Detect which cell encompasses the target text, then output its [X, Y] center coordinate. 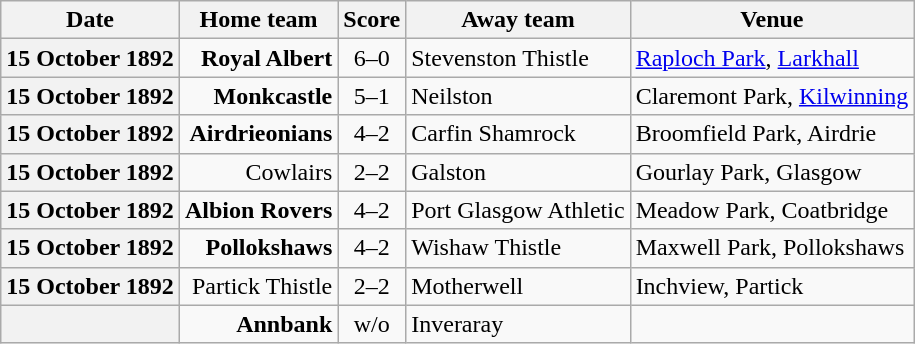
Away team [518, 20]
Stevenston Thistle [518, 58]
Broomfield Park, Airdrie [772, 134]
Cowlairs [258, 172]
Claremont Park, Kilwinning [772, 96]
Inveraray [518, 324]
Meadow Park, Coatbridge [772, 210]
Maxwell Park, Pollokshaws [772, 248]
Score [372, 20]
Wishaw Thistle [518, 248]
Monkcastle [258, 96]
Pollokshaws [258, 248]
Venue [772, 20]
Gourlay Park, Glasgow [772, 172]
Neilston [518, 96]
Raploch Park, Larkhall [772, 58]
Home team [258, 20]
Airdrieonians [258, 134]
Motherwell [518, 286]
Royal Albert [258, 58]
Date [90, 20]
Carfin Shamrock [518, 134]
Annbank [258, 324]
Albion Rovers [258, 210]
Port Glasgow Athletic [518, 210]
Partick Thistle [258, 286]
Inchview, Partick [772, 286]
Galston [518, 172]
6–0 [372, 58]
5–1 [372, 96]
w/o [372, 324]
